Scan for the cell matching the given text and deliver its (X, Y) coordinate at center. 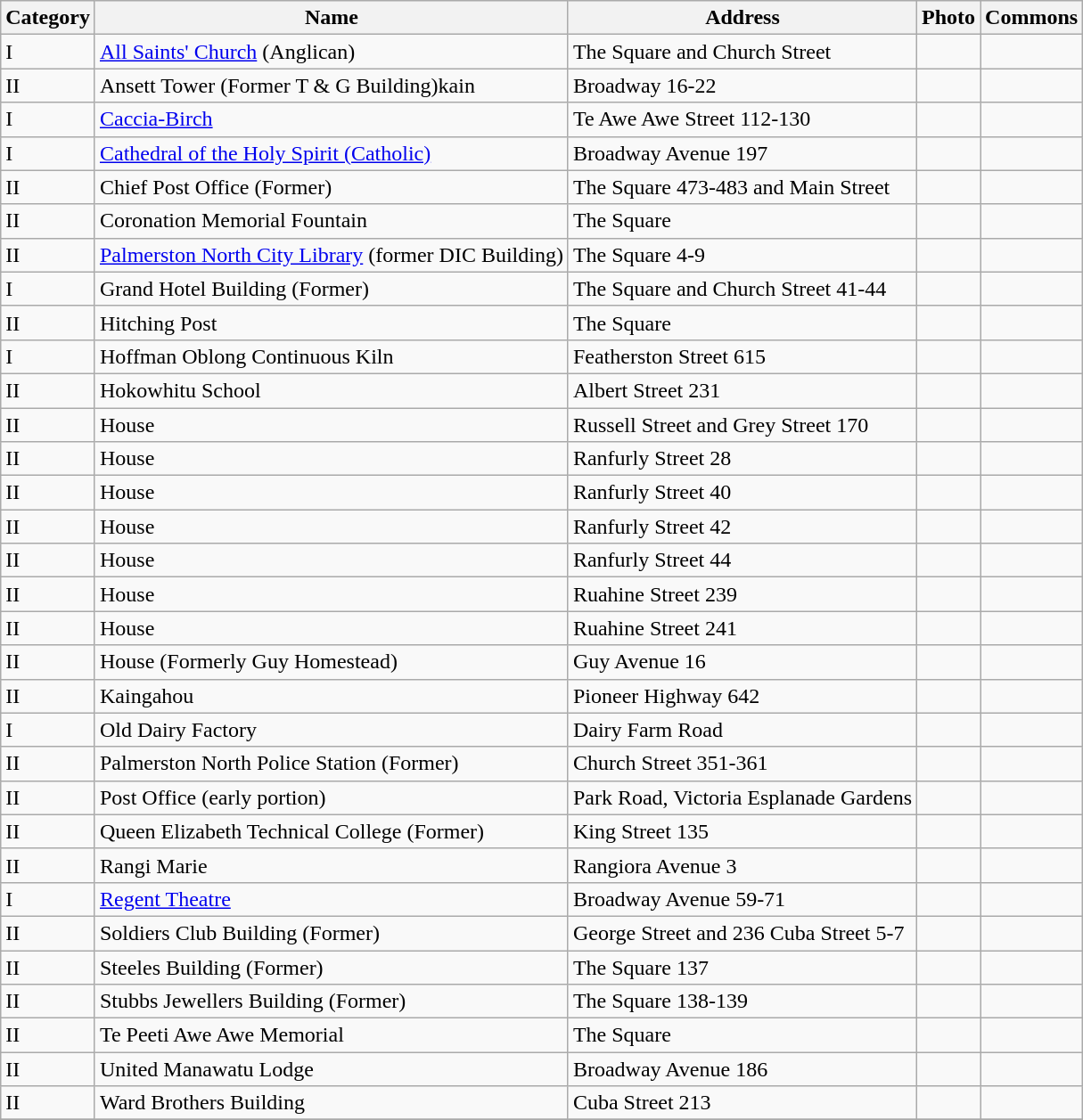
Broadway Avenue 59-71 (742, 899)
Guy Avenue 16 (742, 662)
Ward Brothers Building (332, 1103)
Ruahine Street 239 (742, 594)
King Street 135 (742, 831)
The Square 473-483 and Main Street (742, 187)
The Square 138-139 (742, 1001)
Cuba Street 213 (742, 1103)
Ansett Tower (Former T & G Building)kain (332, 86)
Category (48, 18)
Broadway Avenue 197 (742, 153)
Ranfurly Street 44 (742, 560)
Stubbs Jewellers Building (Former) (332, 1001)
Ruahine Street 241 (742, 628)
Rangi Marie (332, 865)
The Square and Church Street 41-44 (742, 289)
Broadway 16-22 (742, 86)
Post Office (early portion) (332, 797)
Dairy Farm Road (742, 730)
Ranfurly Street 42 (742, 527)
Soldiers Club Building (Former) (332, 933)
Kaingahou (332, 696)
Coronation Memorial Fountain (332, 221)
Commons (1032, 18)
All Saints' Church (Anglican) (332, 52)
Chief Post Office (Former) (332, 187)
Old Dairy Factory (332, 730)
Hoffman Oblong Continuous Kiln (332, 356)
Park Road, Victoria Esplanade Gardens (742, 797)
Te Peeti Awe Awe Memorial (332, 1035)
The Square 4-9 (742, 255)
Broadway Avenue 186 (742, 1069)
Steeles Building (Former) (332, 967)
Address (742, 18)
Palmerston North City Library (former DIC Building) (332, 255)
Albert Street 231 (742, 390)
Cathedral of the Holy Spirit (Catholic) (332, 153)
Rangiora Avenue 3 (742, 865)
Ranfurly Street 28 (742, 459)
Pioneer Highway 642 (742, 696)
Hokowhitu School (332, 390)
The Square and Church Street (742, 52)
Grand Hotel Building (Former) (332, 289)
Hitching Post (332, 323)
Church Street 351-361 (742, 764)
Te Awe Awe Street 112-130 (742, 119)
Caccia-Birch (332, 119)
Queen Elizabeth Technical College (Former) (332, 831)
House (Formerly Guy Homestead) (332, 662)
Name (332, 18)
United Manawatu Lodge (332, 1069)
George Street and 236 Cuba Street 5-7 (742, 933)
Russell Street and Grey Street 170 (742, 425)
Photo (948, 18)
The Square 137 (742, 967)
Palmerston North Police Station (Former) (332, 764)
Featherston Street 615 (742, 356)
Ranfurly Street 40 (742, 493)
Regent Theatre (332, 899)
